Pinpoint the cell where the given text exists, returning its [x, y] midpoint coordinate. 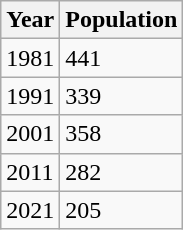
282 [122, 172]
339 [122, 96]
358 [122, 134]
441 [122, 58]
2021 [30, 210]
Population [122, 20]
205 [122, 210]
1991 [30, 96]
1981 [30, 58]
2001 [30, 134]
2011 [30, 172]
Year [30, 20]
